Capture the cell that displays the provided text and extract its [x, y] central coordinate. 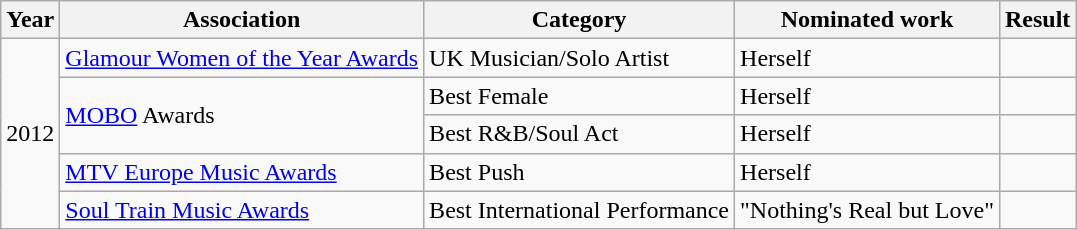
"Nothing's Real but Love" [868, 210]
Best International Performance [580, 210]
Result [1037, 20]
Soul Train Music Awards [242, 210]
Nominated work [868, 20]
MTV Europe Music Awards [242, 172]
Category [580, 20]
2012 [30, 134]
Year [30, 20]
Glamour Women of the Year Awards [242, 58]
MOBO Awards [242, 115]
Best Push [580, 172]
Association [242, 20]
Best R&B/Soul Act [580, 134]
UK Musician/Solo Artist [580, 58]
Best Female [580, 96]
